Identify which cell holds the provided text, then report its [x, y] central coordinate. 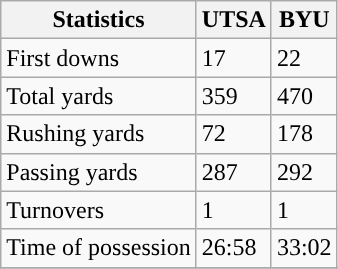
292 [304, 172]
72 [234, 134]
BYU [304, 20]
Passing yards [99, 172]
Total yards [99, 96]
470 [304, 96]
Turnovers [99, 210]
33:02 [304, 248]
Statistics [99, 20]
Rushing yards [99, 134]
178 [304, 134]
UTSA [234, 20]
17 [234, 58]
First downs [99, 58]
26:58 [234, 248]
359 [234, 96]
22 [304, 58]
287 [234, 172]
Time of possession [99, 248]
